Locate the cell with the specified text and output its (X, Y) center coordinate. 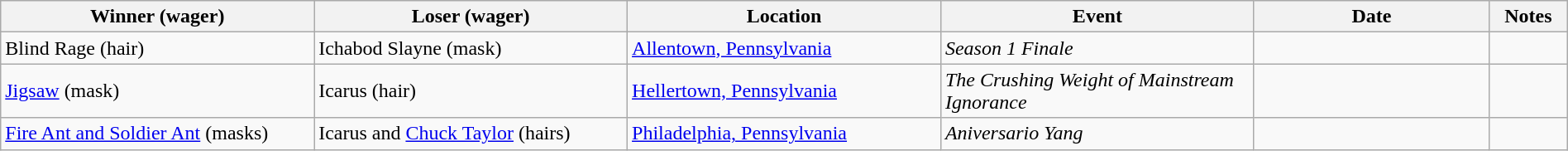
Loser (wager) (471, 17)
Icarus and Chuck Taylor (hairs) (471, 134)
Season 1 Finale (1097, 48)
Event (1097, 17)
Location (784, 17)
Philadelphia, Pennsylvania (784, 134)
The Crushing Weight of Mainstream Ignorance (1097, 91)
Notes (1528, 17)
Allentown, Pennsylvania (784, 48)
Fire Ant and Soldier Ant (masks) (157, 134)
Blind Rage (hair) (157, 48)
Aniversario Yang (1097, 134)
Ichabod Slayne (mask) (471, 48)
Hellertown, Pennsylvania (784, 91)
Date (1371, 17)
Icarus (hair) (471, 91)
Winner (wager) (157, 17)
Jigsaw (mask) (157, 91)
